Return [x, y] of the center of cell containing provided text 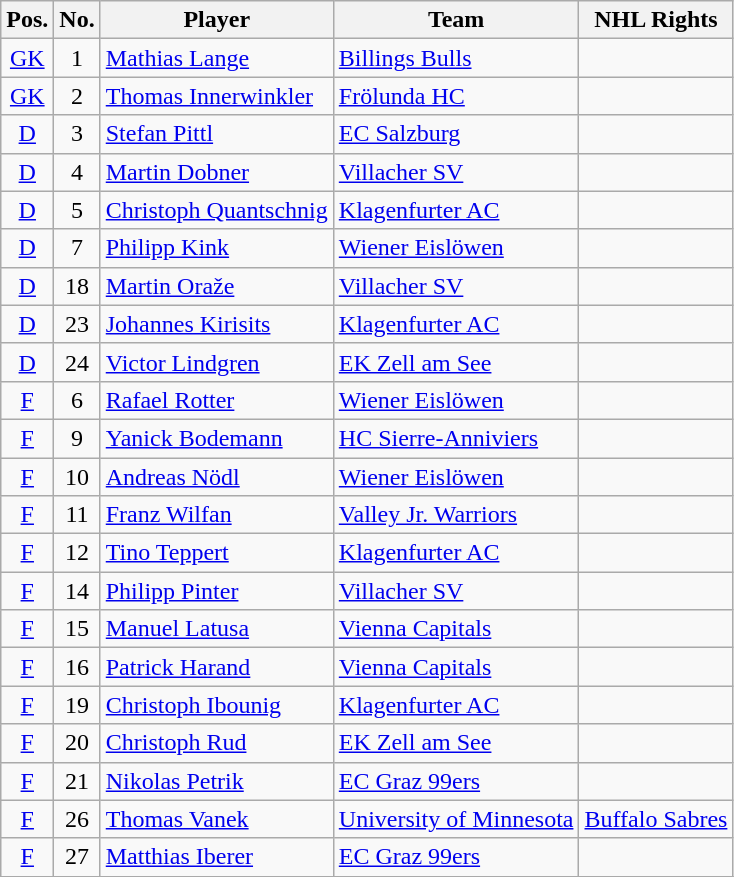
Nikolas Petrik [216, 781]
Rafael Rotter [216, 400]
3 [77, 134]
7 [77, 248]
Johannes Kirisits [216, 324]
1 [77, 58]
24 [77, 362]
14 [77, 591]
Mathias Lange [216, 58]
21 [77, 781]
Valley Jr. Warriors [456, 515]
9 [77, 438]
Billings Bulls [456, 58]
Thomas Innerwinkler [216, 96]
18 [77, 286]
2 [77, 96]
Team [456, 20]
Christoph Rud [216, 743]
Player [216, 20]
23 [77, 324]
27 [77, 857]
Patrick Harand [216, 667]
11 [77, 515]
Philipp Kink [216, 248]
Christoph Ibounig [216, 705]
Victor Lindgren [216, 362]
4 [77, 172]
Pos. [28, 20]
Franz Wilfan [216, 515]
12 [77, 553]
10 [77, 477]
EC Salzburg [456, 134]
University of Minnesota [456, 819]
HC Sierre-Anniviers [456, 438]
Thomas Vanek [216, 819]
15 [77, 629]
No. [77, 20]
20 [77, 743]
5 [77, 210]
19 [77, 705]
16 [77, 667]
Matthias Iberer [216, 857]
6 [77, 400]
26 [77, 819]
Manuel Latusa [216, 629]
Christoph Quantschnig [216, 210]
Martin Oraže [216, 286]
Andreas Nödl [216, 477]
Frölunda HC [456, 96]
Martin Dobner [216, 172]
Yanick Bodemann [216, 438]
NHL Rights [656, 20]
Stefan Pittl [216, 134]
Philipp Pinter [216, 591]
Buffalo Sabres [656, 819]
Tino Teppert [216, 553]
